Detect which cell encompasses the target text, then output its (X, Y) center coordinate. 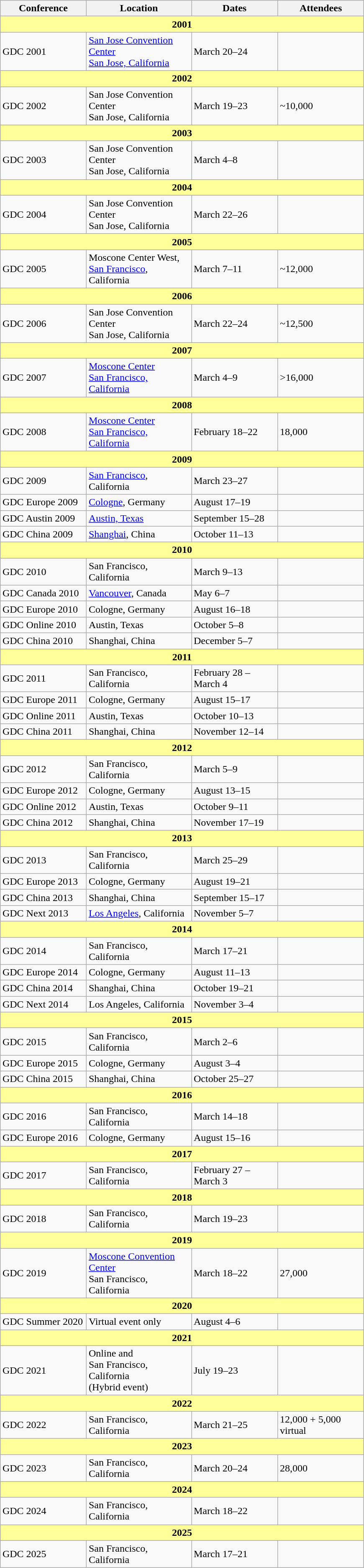
GDC 2011 (43, 679)
August 11–13 (235, 972)
GDC Summer 2020 (43, 1322)
Online andSan Francisco, California(Hybrid event) (139, 1371)
GDC Online 2010 (43, 625)
GDC China 2011 (43, 732)
GDC 2022 (43, 1425)
March 14–18 (235, 1117)
August 16–18 (235, 609)
May 6–7 (235, 593)
2001 (182, 24)
GDC Europe 2011 (43, 700)
March 25–29 (235, 860)
GDC Online 2011 (43, 716)
GDC 2017 (43, 1175)
March 22–26 (235, 214)
2015 (182, 1020)
2014 (182, 929)
September 15–28 (235, 518)
GDC 2012 (43, 769)
GDC 2002 (43, 106)
December 5–7 (235, 641)
November 17–19 (235, 822)
2020 (182, 1306)
September 15–17 (235, 897)
August 13–15 (235, 791)
August 19–21 (235, 881)
February 18–22 (235, 432)
GDC 2013 (43, 860)
2004 (182, 187)
GDC 2005 (43, 269)
GDC 2019 (43, 1273)
2013 (182, 838)
GDC Europe 2016 (43, 1138)
2010 (182, 550)
GDC Next 2013 (43, 913)
October 19–21 (235, 988)
GDC 2007 (43, 378)
2003 (182, 133)
27,000 (321, 1273)
2002 (182, 79)
Moscone Center West, San Francisco, California (139, 269)
GDC Canada 2010 (43, 593)
GDC China 2009 (43, 534)
18,000 (321, 432)
GDC China 2010 (43, 641)
~10,000 (321, 106)
GDC 2025 (43, 1554)
GDC 2024 (43, 1511)
28,000 (321, 1468)
October 10–13 (235, 716)
GDC 2001 (43, 51)
2019 (182, 1240)
November 5–7 (235, 913)
2025 (182, 1532)
2017 (182, 1154)
November 12–14 (235, 732)
February 27 – March 3 (235, 1175)
November 3–4 (235, 1004)
GDC China 2014 (43, 988)
GDC 2014 (43, 950)
August 3–4 (235, 1063)
GDC Austin 2009 (43, 518)
GDC 2018 (43, 1219)
2007 (182, 351)
Vancouver, Canada (139, 593)
March 9–13 (235, 572)
March 4–8 (235, 160)
2009 (182, 459)
GDC Europe 2012 (43, 791)
2008 (182, 405)
~12,000 (321, 269)
Moscone Convention CenterSan Francisco, California (139, 1273)
February 28 – March 4 (235, 679)
2011 (182, 657)
October 25–27 (235, 1079)
Location (139, 8)
2018 (182, 1197)
March 7–11 (235, 269)
October 11–13 (235, 534)
August 15–16 (235, 1138)
GDC 2003 (43, 160)
Virtual event only (139, 1322)
~12,500 (321, 323)
GDC 2015 (43, 1041)
GDC Europe 2010 (43, 609)
GDC China 2015 (43, 1079)
GDC 2009 (43, 481)
July 19–23 (235, 1371)
Dates (235, 8)
August 15–17 (235, 700)
October 9–11 (235, 807)
August 4–6 (235, 1322)
GDC 2010 (43, 572)
Conference (43, 8)
GDC Europe 2009 (43, 502)
March 2–6 (235, 1041)
2022 (182, 1403)
2012 (182, 748)
GDC Europe 2013 (43, 881)
2021 (182, 1338)
GDC Next 2014 (43, 1004)
GDC 2021 (43, 1371)
March 4–9 (235, 378)
GDC Europe 2015 (43, 1063)
GDC 2016 (43, 1117)
12,000 + 5,000 virtual (321, 1425)
2023 (182, 1446)
October 5–8 (235, 625)
March 22–24 (235, 323)
GDC 2006 (43, 323)
August 17–19 (235, 502)
2006 (182, 296)
>16,000 (321, 378)
GDC 2004 (43, 214)
GDC China 2012 (43, 822)
March 21–25 (235, 1425)
2005 (182, 242)
March 5–9 (235, 769)
March 23–27 (235, 481)
Attendees (321, 8)
GDC Online 2012 (43, 807)
GDC China 2013 (43, 897)
2024 (182, 1489)
GDC Europe 2014 (43, 972)
GDC 2023 (43, 1468)
GDC 2008 (43, 432)
2016 (182, 1095)
